Search for the cell housing the specified text and yield its (X, Y) center coordinate. 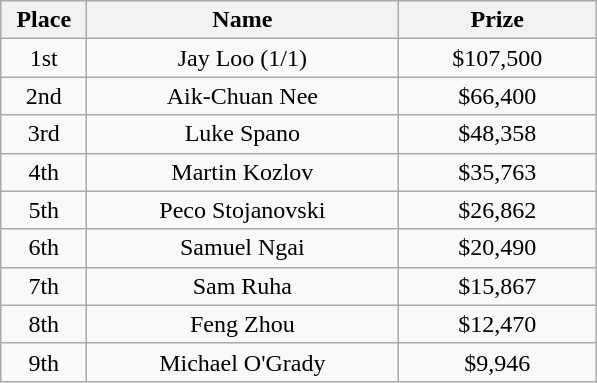
7th (44, 286)
$48,358 (498, 134)
Aik-Chuan Nee (242, 96)
6th (44, 248)
Peco Stojanovski (242, 210)
3rd (44, 134)
$15,867 (498, 286)
Samuel Ngai (242, 248)
9th (44, 362)
Place (44, 20)
5th (44, 210)
$26,862 (498, 210)
$35,763 (498, 172)
Martin Kozlov (242, 172)
Feng Zhou (242, 324)
Michael O'Grady (242, 362)
2nd (44, 96)
$12,470 (498, 324)
4th (44, 172)
$107,500 (498, 58)
$66,400 (498, 96)
Sam Ruha (242, 286)
Luke Spano (242, 134)
Prize (498, 20)
8th (44, 324)
1st (44, 58)
$20,490 (498, 248)
Name (242, 20)
Jay Loo (1/1) (242, 58)
$9,946 (498, 362)
